For the text-containing cell, return its midpoint in [x, y] coordinate format. 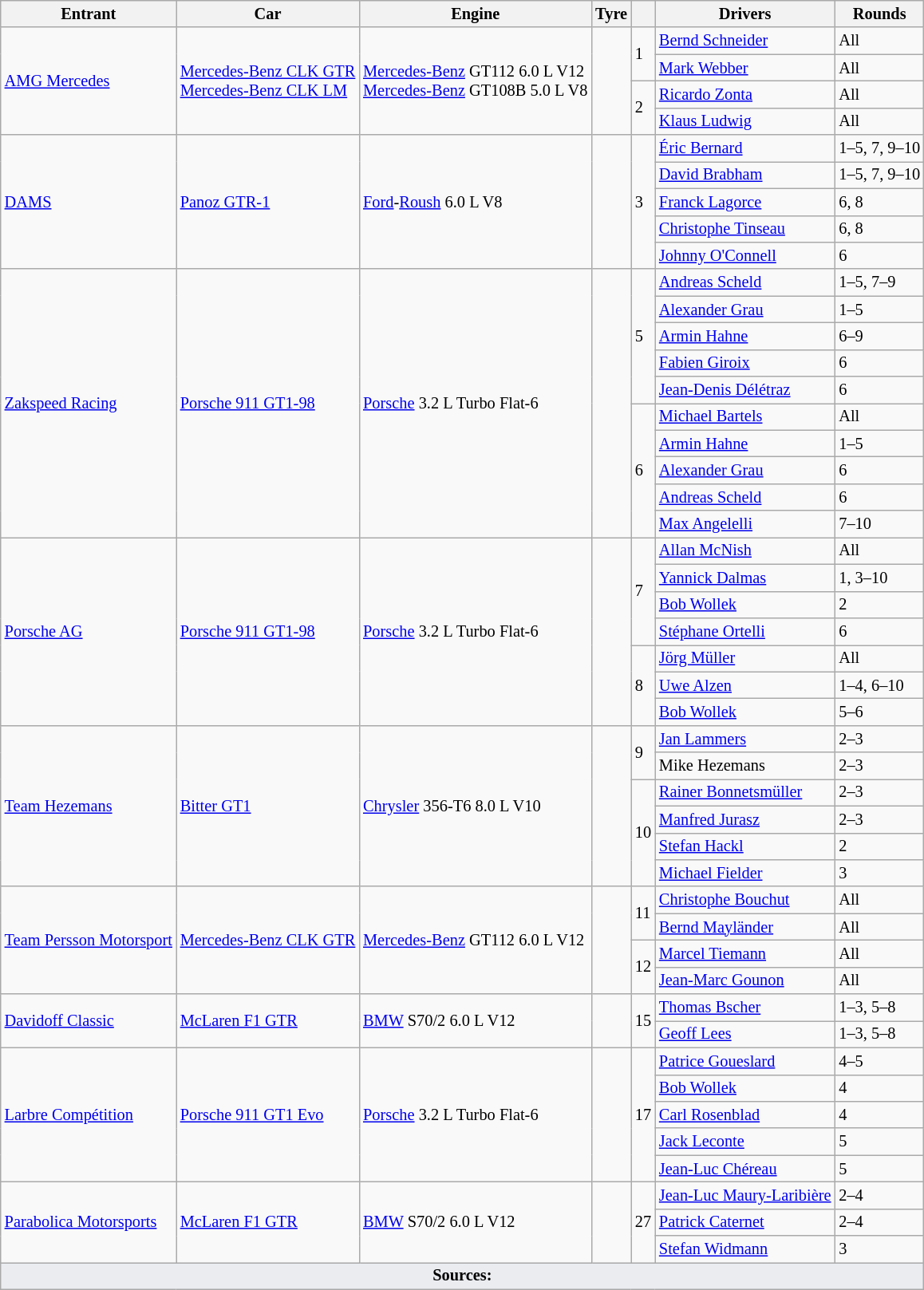
Christophe Tinseau [745, 229]
Jean-Denis Délétraz [745, 390]
Christophe Bouchut [745, 900]
Jörg Müller [745, 658]
12 [643, 967]
Mercedes-Benz CLK GTR [268, 940]
Stefan Widmann [745, 1249]
Mercedes-Benz GT112 6.0 L V12 [476, 940]
Ricardo Zonta [745, 94]
1–4, 6–10 [879, 685]
Stéphane Ortelli [745, 631]
Panoz GTR-1 [268, 202]
Mike Hezemans [745, 766]
Michael Bartels [745, 416]
Porsche AG [89, 631]
Zakspeed Racing [89, 404]
6–9 [879, 336]
Manfred Jurasz [745, 819]
Bernd Mayländer [745, 927]
Drivers [745, 14]
8 [643, 684]
Stefan Hackl [745, 846]
7–10 [879, 524]
Johnny O'Connell [745, 255]
Ford-Roush 6.0 L V8 [476, 202]
1, 3–10 [879, 578]
5–6 [879, 712]
9 [643, 752]
Parabolica Motorsports [89, 1222]
Bitter GT1 [268, 806]
Team Hezemans [89, 806]
Tyre [611, 14]
Jan Lammers [745, 739]
Chrysler 356-T6 8.0 L V10 [476, 806]
Porsche 911 GT1 Evo [268, 1114]
DAMS [89, 202]
17 [643, 1114]
Patrick Caternet [745, 1222]
Mercedes-Benz GT112 6.0 L V12Mercedes-Benz GT108B 5.0 L V8 [476, 81]
Franck Lagorce [745, 202]
15 [643, 1021]
Rainer Bonnetsmüller [745, 792]
1–5, 7–9 [879, 282]
Mark Webber [745, 68]
27 [643, 1222]
Rounds [879, 14]
Thomas Bscher [745, 1008]
Car [268, 14]
Davidoff Classic [89, 1021]
Team Persson Motorsport [89, 940]
Jean-Marc Gounon [745, 980]
Bernd Schneider [745, 41]
David Brabham [745, 175]
Michael Fielder [745, 873]
11 [643, 913]
Yannick Dalmas [745, 578]
Jack Leconte [745, 1142]
Klaus Ludwig [745, 121]
Engine [476, 14]
Geoff Lees [745, 1034]
Uwe Alzen [745, 685]
AMG Mercedes [89, 81]
1 [643, 54]
Mercedes-Benz CLK GTRMercedes-Benz CLK LM [268, 81]
Sources: [463, 1276]
7 [643, 590]
Fabien Giroix [745, 363]
Entrant [89, 14]
Éric Bernard [745, 148]
Jean-Luc Maury-Laribière [745, 1195]
Patrice Goueslard [745, 1061]
Max Angelelli [745, 524]
Carl Rosenblad [745, 1114]
10 [643, 833]
Allan McNish [745, 550]
Larbre Compétition [89, 1114]
Jean-Luc Chéreau [745, 1169]
Marcel Tiemann [745, 953]
4–5 [879, 1061]
